Provide the (x, y) coordinate of the cell's center where the given text is located.  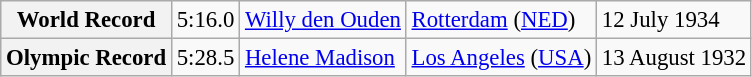
Rotterdam (NED) (501, 20)
5:28.5 (205, 58)
Willy den Ouden (324, 20)
Helene Madison (324, 58)
Los Angeles (USA) (501, 58)
13 August 1932 (674, 58)
Olympic Record (86, 58)
World Record (86, 20)
12 July 1934 (674, 20)
5:16.0 (205, 20)
